Extract the (x, y) coordinate from the center of the cell holding the provided text.  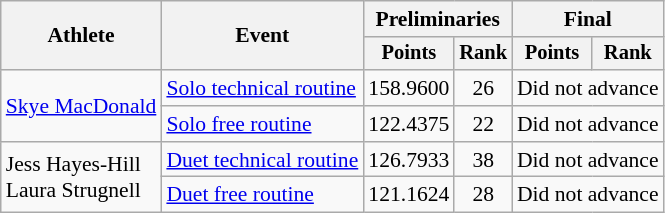
22 (483, 124)
Skye MacDonald (82, 106)
Jess Hayes-HillLaura Strugnell (82, 178)
Athlete (82, 36)
Solo free routine (262, 124)
Final (588, 19)
26 (483, 88)
122.4375 (408, 124)
Event (262, 36)
28 (483, 195)
158.9600 (408, 88)
Duet technical routine (262, 160)
38 (483, 160)
126.7933 (408, 160)
121.1624 (408, 195)
Preliminaries (438, 19)
Duet free routine (262, 195)
Solo technical routine (262, 88)
